Return the [X, Y] coordinate for the center point of the cell that contains the specified text.  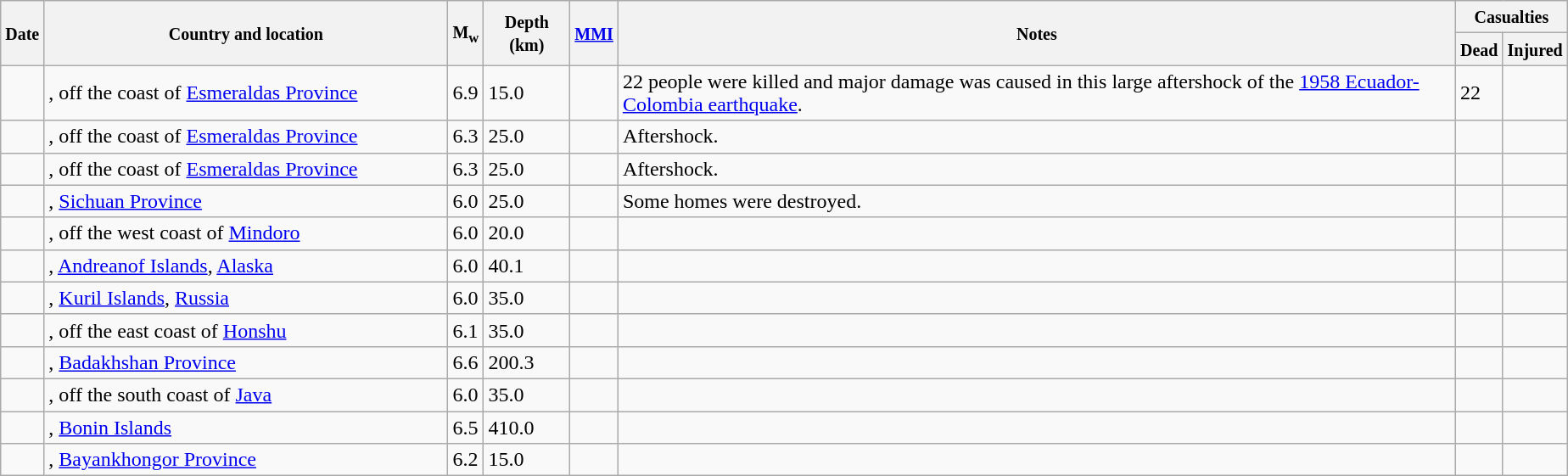
6.1 [466, 330]
Mw [466, 33]
410.0 [527, 427]
, Andreanof Islands, Alaska [246, 266]
6.9 [466, 93]
22 people were killed and major damage was caused in this large aftershock of the 1958 Ecuador-Colombia earthquake. [1037, 93]
Depth (km) [527, 33]
, off the west coast of Mindoro [246, 233]
Date [22, 33]
6.6 [466, 362]
, off the east coast of Honshu [246, 330]
6.5 [466, 427]
200.3 [527, 362]
40.1 [527, 266]
Injured [1535, 49]
6.2 [466, 460]
MMI [594, 33]
Country and location [246, 33]
22 [1479, 93]
, Badakhshan Province [246, 362]
Dead [1479, 49]
20.0 [527, 233]
Some homes were destroyed. [1037, 201]
, Sichuan Province [246, 201]
Casualties [1511, 17]
, Bonin Islands [246, 427]
, off the south coast of Java [246, 395]
Notes [1037, 33]
, Kuril Islands, Russia [246, 298]
, Bayankhongor Province [246, 460]
